Identify which cell holds the provided text, then report its (x, y) central coordinate. 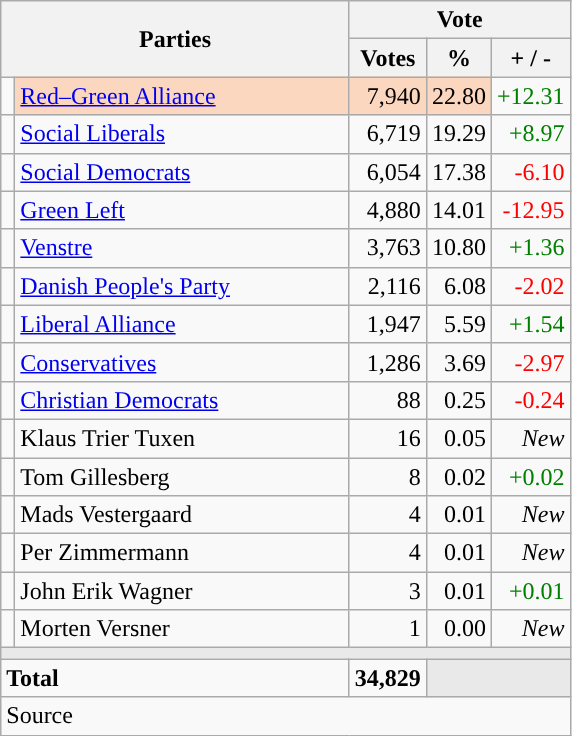
3 (388, 591)
3,763 (388, 248)
Source (286, 716)
5.59 (458, 324)
Liberal Alliance (182, 324)
-12.95 (530, 210)
+1.54 (530, 324)
+ / - (530, 58)
+12.31 (530, 96)
John Erik Wagner (182, 591)
-6.10 (530, 172)
Per Zimmermann (182, 553)
Danish People's Party (182, 286)
16 (388, 438)
+1.36 (530, 248)
Green Left (182, 210)
Vote (460, 20)
6,719 (388, 134)
1,947 (388, 324)
34,829 (388, 678)
-2.97 (530, 362)
1,286 (388, 362)
Venstre (182, 248)
0.00 (458, 629)
4,880 (388, 210)
19.29 (458, 134)
0.02 (458, 477)
-2.02 (530, 286)
Parties (176, 39)
Tom Gillesberg (182, 477)
Conservatives (182, 362)
Mads Vestergaard (182, 515)
% (458, 58)
Total (176, 678)
6.08 (458, 286)
Christian Democrats (182, 400)
Social Liberals (182, 134)
+0.02 (530, 477)
8 (388, 477)
10.80 (458, 248)
Social Democrats (182, 172)
Klaus Trier Tuxen (182, 438)
14.01 (458, 210)
+0.01 (530, 591)
88 (388, 400)
0.05 (458, 438)
-0.24 (530, 400)
3.69 (458, 362)
7,940 (388, 96)
17.38 (458, 172)
2,116 (388, 286)
22.80 (458, 96)
Morten Versner (182, 629)
Votes (388, 58)
1 (388, 629)
+8.97 (530, 134)
6,054 (388, 172)
0.25 (458, 400)
Red–Green Alliance (182, 96)
